Identify which cell holds the provided text, then report its [x, y] central coordinate. 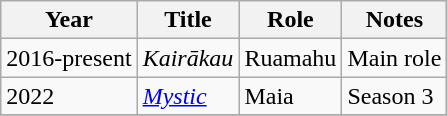
Role [290, 20]
Notes [394, 20]
Title [188, 20]
2022 [69, 96]
Main role [394, 58]
Season 3 [394, 96]
Kairākau [188, 58]
Ruamahu [290, 58]
Mystic [188, 96]
2016-present [69, 58]
Maia [290, 96]
Year [69, 20]
